Return the [X, Y] coordinate for the center point of the cell that contains the specified text.  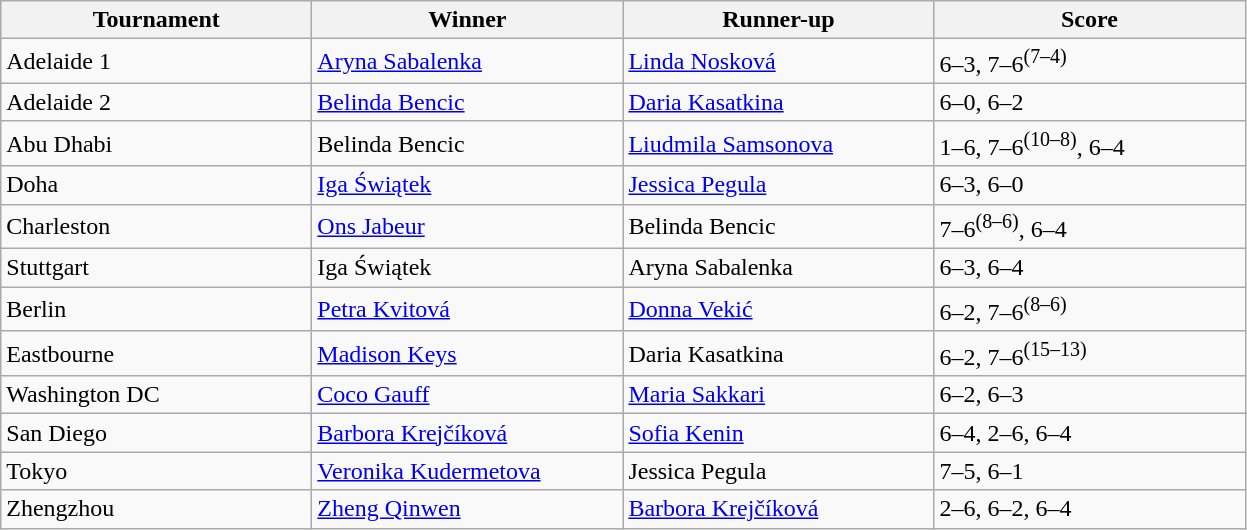
6–3, 6–0 [1090, 185]
Tournament [156, 20]
Petra Kvitová [468, 310]
6–2, 7–6(15–13) [1090, 354]
Zheng Qinwen [468, 509]
6–3, 6–4 [1090, 268]
Score [1090, 20]
2–6, 6–2, 6–4 [1090, 509]
Washington DC [156, 395]
Zhengzhou [156, 509]
Adelaide 2 [156, 102]
Ons Jabeur [468, 226]
6–2, 7–6(8–6) [1090, 310]
6–0, 6–2 [1090, 102]
Liudmila Samsonova [778, 144]
Adelaide 1 [156, 62]
Berlin [156, 310]
Veronika Kudermetova [468, 471]
1–6, 7–6(10–8), 6–4 [1090, 144]
7–6(8–6), 6–4 [1090, 226]
Linda Nosková [778, 62]
Tokyo [156, 471]
7–5, 6–1 [1090, 471]
Maria Sakkari [778, 395]
Madison Keys [468, 354]
Eastbourne [156, 354]
Coco Gauff [468, 395]
Doha [156, 185]
Winner [468, 20]
Sofia Kenin [778, 433]
6–4, 2–6, 6–4 [1090, 433]
Donna Vekić [778, 310]
Charleston [156, 226]
Stuttgart [156, 268]
6–2, 6–3 [1090, 395]
Runner-up [778, 20]
Abu Dhabi [156, 144]
San Diego [156, 433]
6–3, 7–6(7–4) [1090, 62]
